Capture the cell that displays the provided text and extract its [X, Y] central coordinate. 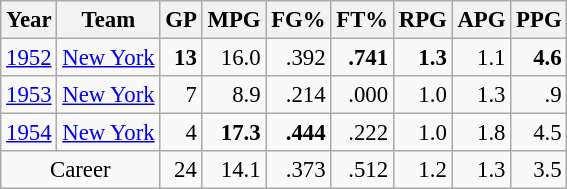
1.2 [422, 170]
.444 [298, 133]
16.0 [234, 58]
MPG [234, 20]
Year [29, 20]
Team [108, 20]
4 [181, 133]
1.8 [482, 133]
1953 [29, 95]
FG% [298, 20]
7 [181, 95]
.741 [362, 58]
24 [181, 170]
Career [80, 170]
APG [482, 20]
8.9 [234, 95]
.000 [362, 95]
.512 [362, 170]
.373 [298, 170]
14.1 [234, 170]
4.5 [539, 133]
RPG [422, 20]
17.3 [234, 133]
.222 [362, 133]
PPG [539, 20]
1954 [29, 133]
13 [181, 58]
4.6 [539, 58]
3.5 [539, 170]
1.1 [482, 58]
1952 [29, 58]
FT% [362, 20]
.9 [539, 95]
GP [181, 20]
.214 [298, 95]
.392 [298, 58]
